Return (X, Y) of the center of cell containing provided text 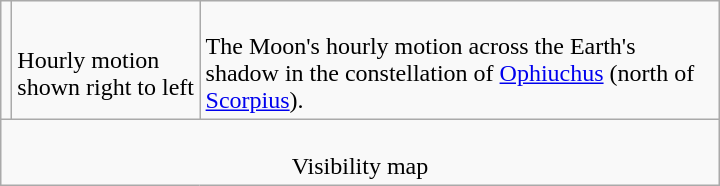
The Moon's hourly motion across the Earth's shadow in the constellation of Ophiuchus (north of Scorpius). (460, 60)
Visibility map (360, 152)
Hourly motion shown right to left (106, 60)
